Locate the cell with the specified text and output its [X, Y] center coordinate. 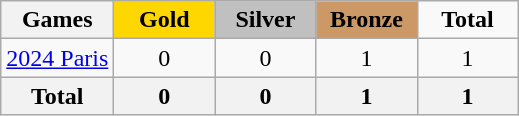
Silver [266, 20]
2024 Paris [58, 58]
Bronze [366, 20]
Games [58, 20]
Gold [164, 20]
